Determine the [x, y] coordinate at the center of the cell enclosing the given text.  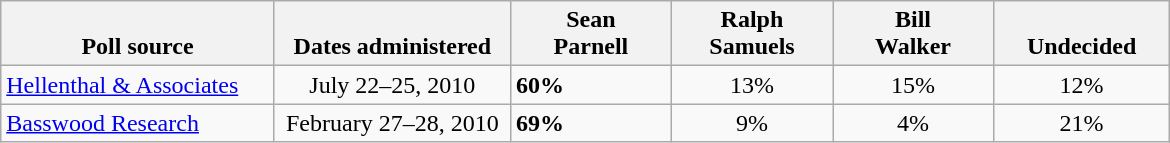
4% [912, 123]
February 27–28, 2010 [392, 123]
Undecided [1082, 34]
9% [752, 123]
Hellenthal & Associates [138, 85]
12% [1082, 85]
15% [912, 85]
SeanParnell [590, 34]
60% [590, 85]
Basswood Research [138, 123]
RalphSamuels [752, 34]
13% [752, 85]
21% [1082, 123]
Dates administered [392, 34]
BillWalker [912, 34]
69% [590, 123]
Poll source [138, 34]
July 22–25, 2010 [392, 85]
